Determine the [x, y] coordinate at the center of the cell enclosing the given text.  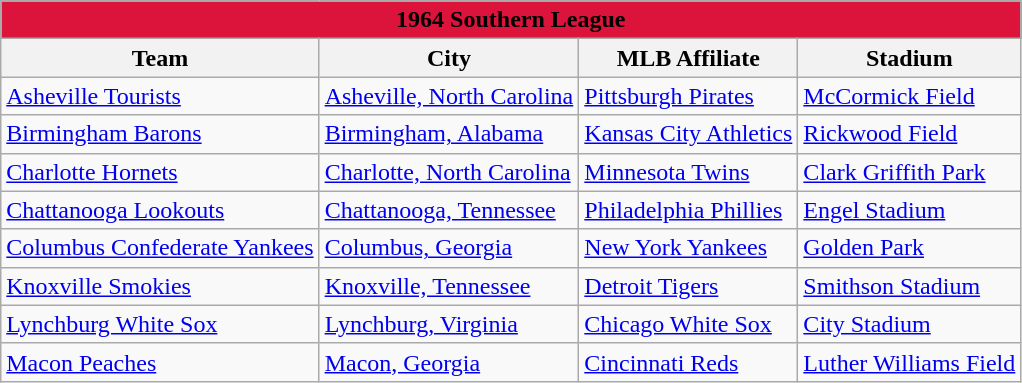
Smithson Stadium [910, 286]
McCormick Field [910, 96]
Kansas City Athletics [688, 134]
1964 Southern League [511, 20]
Lynchburg White Sox [160, 324]
Charlotte, North Carolina [449, 172]
Columbus Confederate Yankees [160, 248]
Team [160, 58]
Birmingham, Alabama [449, 134]
Columbus, Georgia [449, 248]
Minnesota Twins [688, 172]
Chattanooga Lookouts [160, 210]
Asheville, North Carolina [449, 96]
Macon Peaches [160, 362]
Cincinnati Reds [688, 362]
Macon, Georgia [449, 362]
Charlotte Hornets [160, 172]
Chicago White Sox [688, 324]
Knoxville Smokies [160, 286]
Engel Stadium [910, 210]
Knoxville, Tennessee [449, 286]
Rickwood Field [910, 134]
Detroit Tigers [688, 286]
Luther Williams Field [910, 362]
Stadium [910, 58]
MLB Affiliate [688, 58]
Philadelphia Phillies [688, 210]
Chattanooga, Tennessee [449, 210]
Clark Griffith Park [910, 172]
Lynchburg, Virginia [449, 324]
Asheville Tourists [160, 96]
Pittsburgh Pirates [688, 96]
New York Yankees [688, 248]
City Stadium [910, 324]
Golden Park [910, 248]
Birmingham Barons [160, 134]
City [449, 58]
